Search for the cell housing the specified text and yield its (X, Y) center coordinate. 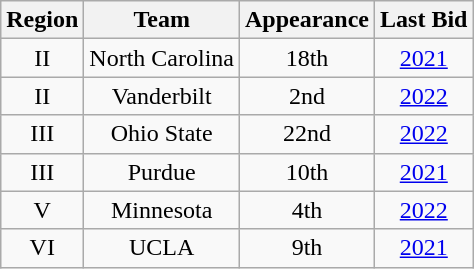
Purdue (162, 172)
Last Bid (424, 20)
4th (308, 210)
10th (308, 172)
Region (42, 20)
Ohio State (162, 134)
Appearance (308, 20)
Vanderbilt (162, 96)
North Carolina (162, 58)
Minnesota (162, 210)
2nd (308, 96)
18th (308, 58)
Team (162, 20)
22nd (308, 134)
VI (42, 248)
UCLA (162, 248)
V (42, 210)
9th (308, 248)
